For the text-containing cell, return its midpoint in [x, y] coordinate format. 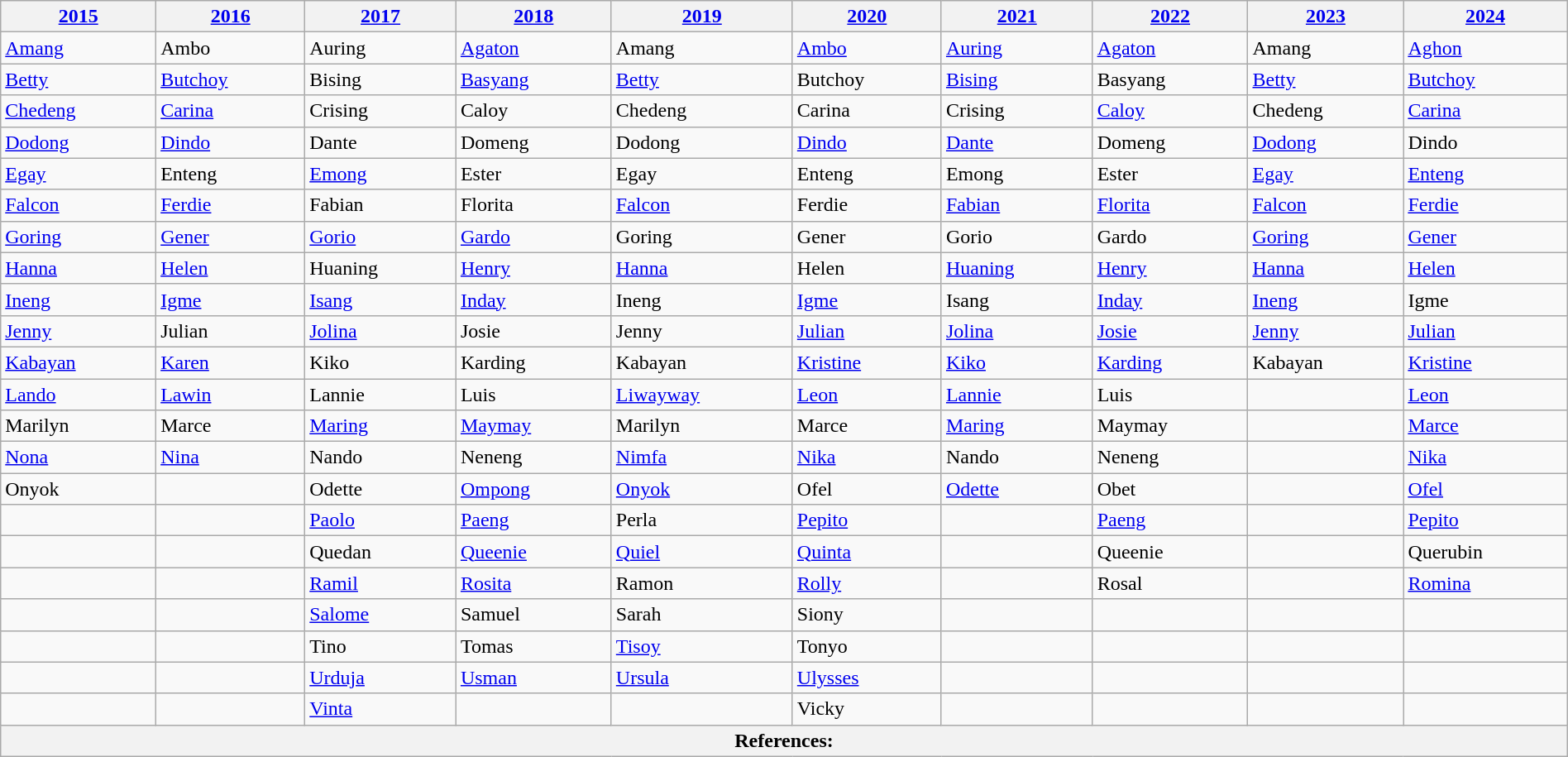
2020 [867, 17]
Nimfa [701, 458]
Nina [231, 458]
Ramon [701, 583]
Lawin [231, 395]
Quiel [701, 552]
Samuel [533, 615]
2016 [231, 17]
Rosal [1170, 583]
Quinta [867, 552]
Obet [1170, 489]
Urduja [380, 678]
2022 [1170, 17]
Ramil [380, 583]
Vinta [380, 709]
Usman [533, 678]
Querubin [1485, 552]
Ursula [701, 678]
Tonyo [867, 646]
Tisoy [701, 646]
Liwayway [701, 395]
Romina [1485, 583]
Tomas [533, 646]
Quedan [380, 552]
Salome [380, 615]
Lando [79, 395]
Ulysses [867, 678]
2024 [1485, 17]
2017 [380, 17]
Sarah [701, 615]
Nona [79, 458]
Ompong [533, 489]
2018 [533, 17]
Paolo [380, 520]
2023 [1326, 17]
2019 [701, 17]
Karen [231, 362]
Vicky [867, 709]
2015 [79, 17]
Rolly [867, 583]
Aghon [1485, 48]
Perla [701, 520]
Siony [867, 615]
References: [784, 740]
Tino [380, 646]
Rosita [533, 583]
2021 [1017, 17]
